Capture the cell that displays the provided text and extract its (X, Y) central coordinate. 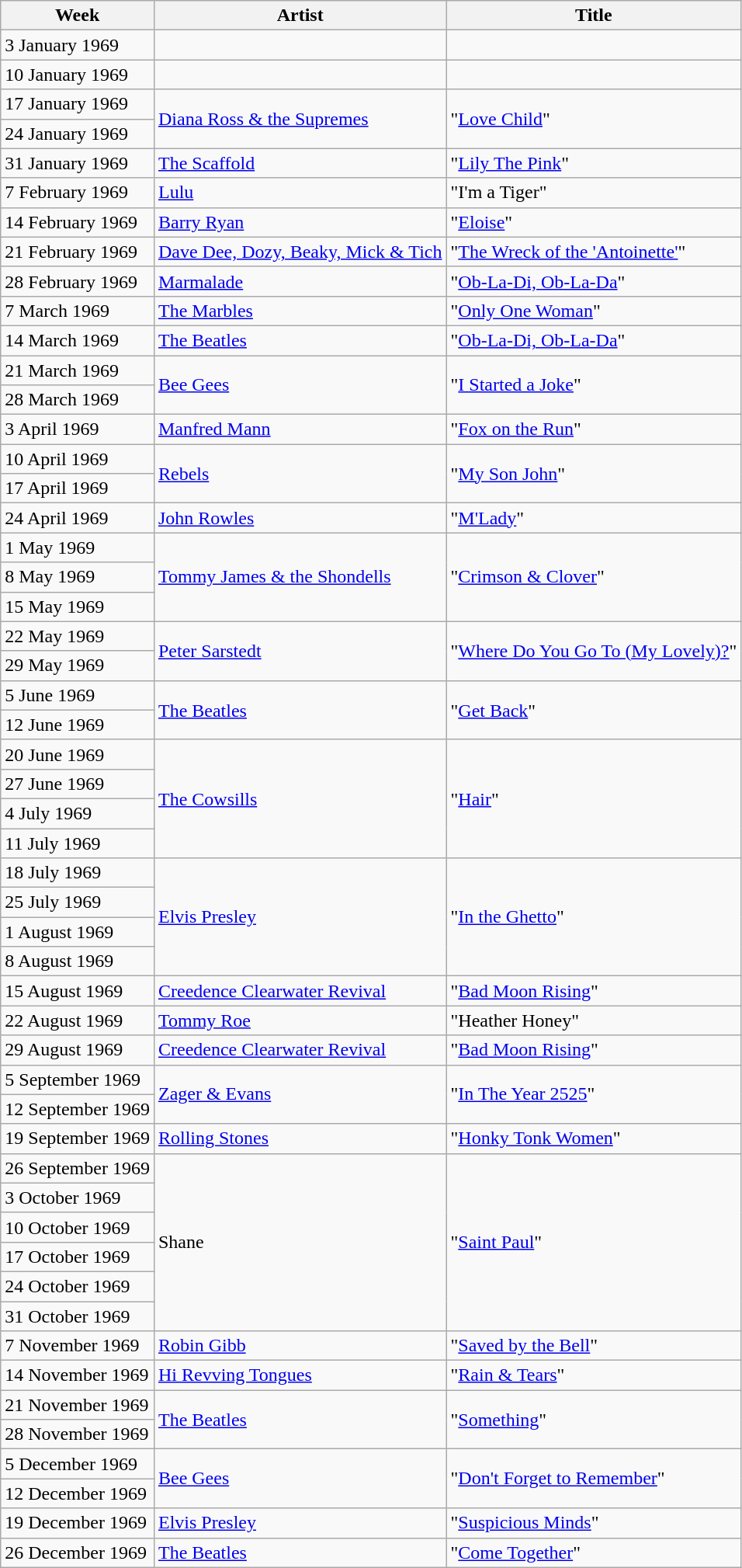
Barry Ryan (300, 222)
"Get Back" (594, 710)
19 September 1969 (78, 1139)
The Scaffold (300, 163)
"Eloise" (594, 222)
8 May 1969 (78, 577)
22 August 1969 (78, 1020)
3 October 1969 (78, 1198)
18 July 1969 (78, 873)
"Only One Woman" (594, 311)
29 August 1969 (78, 1050)
Lulu (300, 193)
Manfred Mann (300, 429)
"Lily The Pink" (594, 163)
19 December 1969 (78, 1523)
28 February 1969 (78, 281)
"M'Lady" (594, 518)
10 January 1969 (78, 75)
5 December 1969 (78, 1464)
25 July 1969 (78, 902)
14 February 1969 (78, 222)
24 October 1969 (78, 1286)
10 April 1969 (78, 459)
"In The Year 2525" (594, 1094)
Rebels (300, 474)
14 March 1969 (78, 340)
3 January 1969 (78, 45)
"Fox on the Run" (594, 429)
The Cowsills (300, 798)
"The Wreck of the 'Antoinette'" (594, 252)
12 September 1969 (78, 1109)
Marmalade (300, 281)
31 October 1969 (78, 1316)
Diana Ross & the Supremes (300, 119)
Robin Gibb (300, 1346)
28 November 1969 (78, 1434)
12 June 1969 (78, 725)
29 May 1969 (78, 666)
28 March 1969 (78, 400)
"Saved by the Bell" (594, 1346)
10 October 1969 (78, 1227)
"Love Child" (594, 119)
1 May 1969 (78, 548)
"Rain & Tears" (594, 1375)
"Come Together" (594, 1552)
24 April 1969 (78, 518)
The Marbles (300, 311)
"My Son John" (594, 474)
Tommy James & the Shondells (300, 577)
27 June 1969 (78, 784)
24 January 1969 (78, 134)
26 December 1969 (78, 1552)
"Crimson & Clover" (594, 577)
"In the Ghetto" (594, 917)
"I'm a Tiger" (594, 193)
11 July 1969 (78, 843)
Hi Revving Tongues (300, 1375)
8 August 1969 (78, 961)
3 April 1969 (78, 429)
7 November 1969 (78, 1346)
Zager & Evans (300, 1094)
21 November 1969 (78, 1405)
"Saint Paul" (594, 1242)
"Hair" (594, 798)
John Rowles (300, 518)
Week (78, 16)
21 March 1969 (78, 370)
26 September 1969 (78, 1168)
Rolling Stones (300, 1139)
Peter Sarstedt (300, 651)
"Heather Honey" (594, 1020)
15 May 1969 (78, 607)
5 September 1969 (78, 1080)
17 October 1969 (78, 1257)
12 December 1969 (78, 1493)
"Suspicious Minds" (594, 1523)
Tommy Roe (300, 1020)
4 July 1969 (78, 813)
Dave Dee, Dozy, Beaky, Mick & Tich (300, 252)
15 August 1969 (78, 991)
17 April 1969 (78, 488)
14 November 1969 (78, 1375)
Shane (300, 1242)
7 February 1969 (78, 193)
17 January 1969 (78, 104)
21 February 1969 (78, 252)
31 January 1969 (78, 163)
"Honky Tonk Women" (594, 1139)
Artist (300, 16)
5 June 1969 (78, 695)
"Where Do You Go To (My Lovely)?" (594, 651)
22 May 1969 (78, 636)
7 March 1969 (78, 311)
Title (594, 16)
20 June 1969 (78, 754)
"Don't Forget to Remember" (594, 1479)
"I Started a Joke" (594, 385)
"Something" (594, 1420)
1 August 1969 (78, 932)
